Pinpoint the cell where the given text exists, returning its [X, Y] midpoint coordinate. 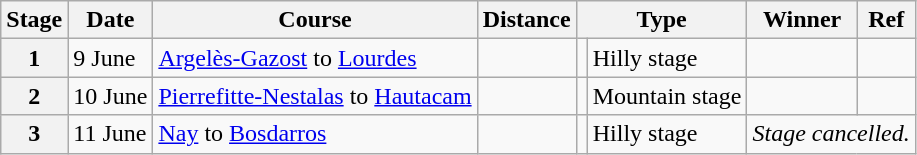
Date [110, 20]
Distance [526, 20]
Ref [886, 20]
Argelès-Gazost to Lourdes [315, 58]
Mountain stage [667, 96]
Winner [802, 20]
Stage [34, 20]
9 June [110, 58]
2 [34, 96]
10 June [110, 96]
Course [315, 20]
Type [662, 20]
Stage cancelled. [831, 134]
11 June [110, 134]
Nay to Bosdarros [315, 134]
1 [34, 58]
3 [34, 134]
Pierrefitte-Nestalas to Hautacam [315, 96]
